From the cell containing the given text, extract its center point as [X, Y] coordinate. 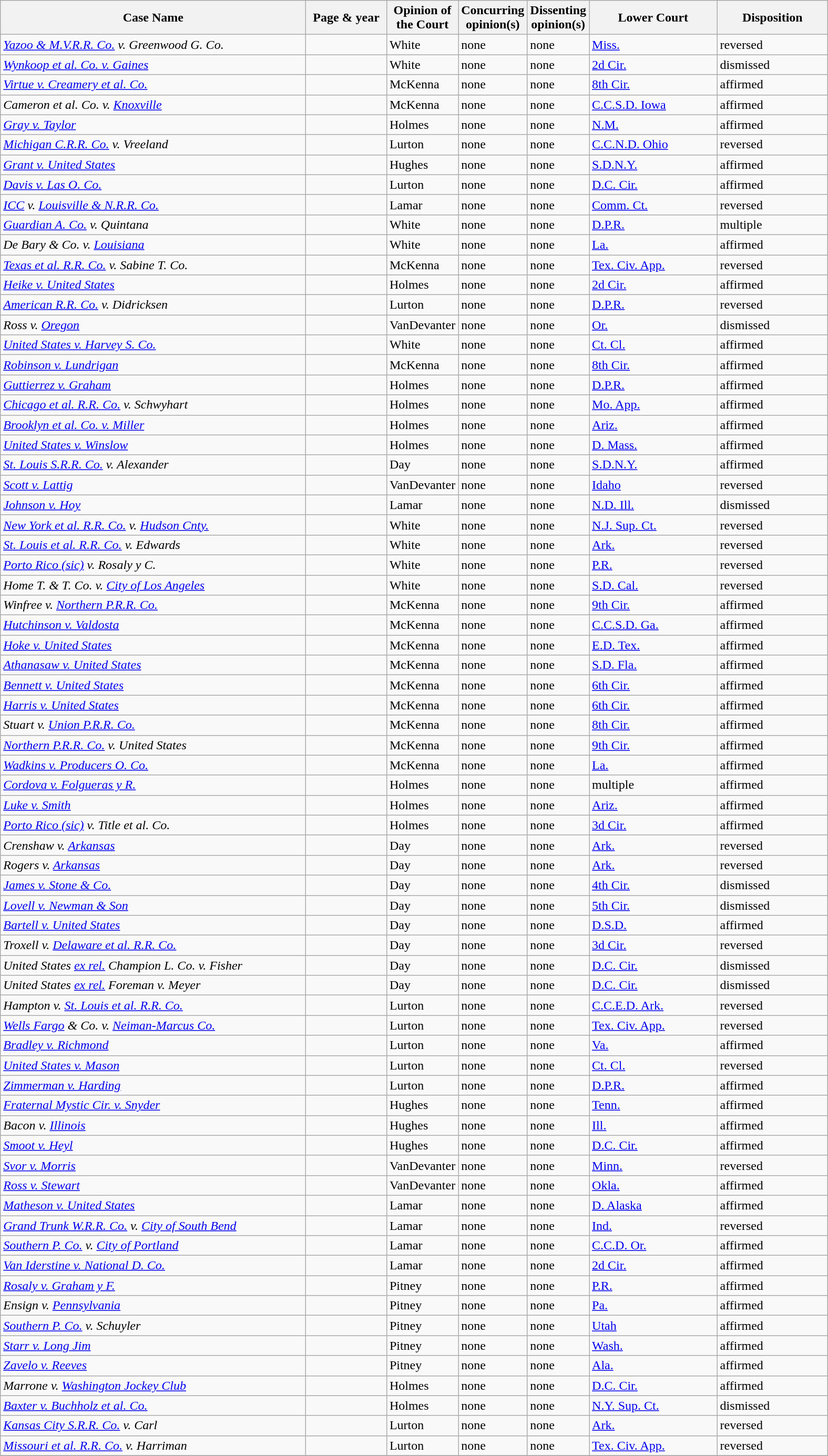
American R.R. Co. v. Didricksen [154, 305]
C.C.N.D. Ohio [653, 145]
N.J. Sup. Ct. [653, 525]
Pa. [653, 1306]
Wash. [653, 1346]
Bradley v. Richmond [154, 1045]
Svor v. Morris [154, 1165]
Page & year [346, 18]
United States v. Winslow [154, 445]
Utah [653, 1326]
Opinion of the Court [422, 18]
Yazoo & M.V.R.R. Co. v. Greenwood G. Co. [154, 45]
Harris v. United States [154, 705]
Missouri et al. R.R. Co. v. Harriman [154, 1445]
Ross v. Oregon [154, 325]
4th Cir. [653, 885]
Van Iderstine v. National D. Co. [154, 1266]
Robinson v. Lundrigan [154, 365]
Wadkins v. Producers O. Co. [154, 765]
N.M. [653, 125]
Luke v. Smith [154, 805]
C.C.S.D. Ga. [653, 625]
Rosaly v. Graham y F. [154, 1286]
Matheson v. United States [154, 1205]
Michigan C.R.R. Co. v. Vreeland [154, 145]
Hutchinson v. Valdosta [154, 625]
Zavelo v. Reeves [154, 1366]
Grand Trunk W.R.R. Co. v. City of South Bend [154, 1226]
Porto Rico (sic) v. Title et al. Co. [154, 825]
Southern P. Co. v. Schuyler [154, 1326]
S.D. Fla. [653, 665]
Troxell v. Delaware et al. R.R. Co. [154, 945]
Virtue v. Creamery et al. Co. [154, 85]
Gray v. Taylor [154, 125]
Grant v. United States [154, 165]
Concurring opinion(s) [493, 18]
C.C.D. Or. [653, 1246]
Dissenting opinion(s) [558, 18]
ICC v. Louisville & N.R.R. Co. [154, 205]
Marrone v. Washington Jockey Club [154, 1386]
Wells Fargo & Co. v. Neiman-Marcus Co. [154, 1025]
Zimmerman v. Harding [154, 1085]
Home T. & T. Co. v. City of Los Angeles [154, 585]
Kansas City S.R.R. Co. v. Carl [154, 1426]
Case Name [154, 18]
Smoot v. Heyl [154, 1145]
D. Mass. [653, 445]
St. Louis et al. R.R. Co. v. Edwards [154, 545]
Ala. [653, 1366]
Hampton v. St. Louis et al. R.R. Co. [154, 1005]
Davis v. Las O. Co. [154, 185]
Johnson v. Hoy [154, 505]
Lower Court [653, 18]
Brooklyn et al. Co. v. Miller [154, 425]
Guttierrez v. Graham [154, 385]
D.S.D. [653, 925]
Baxter v. Buchholz et al. Co. [154, 1406]
C.C.E.D. Ark. [653, 1005]
United States v. Harvey S. Co. [154, 345]
N.Y. Sup. Ct. [653, 1406]
Wynkoop et al. Co. v. Gaines [154, 65]
Heike v. United States [154, 285]
Winfree v. Northern P.R.R. Co. [154, 605]
Fraternal Mystic Cir. v. Snyder [154, 1105]
Texas et al. R.R. Co. v. Sabine T. Co. [154, 264]
Idaho [653, 485]
Cordova v. Folgueras y R. [154, 785]
United States v. Mason [154, 1065]
Starr v. Long Jim [154, 1346]
D. Alaska [653, 1205]
New York et al. R.R. Co. v. Hudson Cnty. [154, 525]
Minn. [653, 1165]
Ross v. Stewart [154, 1185]
Miss. [653, 45]
Stuart v. Union P.R.R. Co. [154, 725]
Or. [653, 325]
Hoke v. United States [154, 645]
St. Louis S.R.R. Co. v. Alexander [154, 465]
Ind. [653, 1226]
Lovell v. Newman & Son [154, 905]
S.D. Cal. [653, 585]
Mo. App. [653, 405]
Southern P. Co. v. City of Portland [154, 1246]
Bartell v. United States [154, 925]
N.D. Ill. [653, 505]
United States ex rel. Champion L. Co. v. Fisher [154, 965]
Okla. [653, 1185]
Tenn. [653, 1105]
5th Cir. [653, 905]
Cameron et al. Co. v. Knoxville [154, 105]
De Bary & Co. v. Louisiana [154, 245]
Ill. [653, 1125]
Crenshaw v. Arkansas [154, 845]
Disposition [773, 18]
United States ex rel. Foreman v. Meyer [154, 985]
E.D. Tex. [653, 645]
Northern P.R.R. Co. v. United States [154, 745]
Chicago et al. R.R. Co. v. Schwyhart [154, 405]
C.C.S.D. Iowa [653, 105]
Athanasaw v. United States [154, 665]
Porto Rico (sic) v. Rosaly y C. [154, 565]
Rogers v. Arkansas [154, 865]
Guardian A. Co. v. Quintana [154, 225]
Bacon v. Illinois [154, 1125]
Comm. Ct. [653, 205]
Va. [653, 1045]
Ensign v. Pennsylvania [154, 1306]
James v. Stone & Co. [154, 885]
Scott v. Lattig [154, 485]
Bennett v. United States [154, 685]
